Determine the (X, Y) coordinate at the center of the cell enclosing the given text.  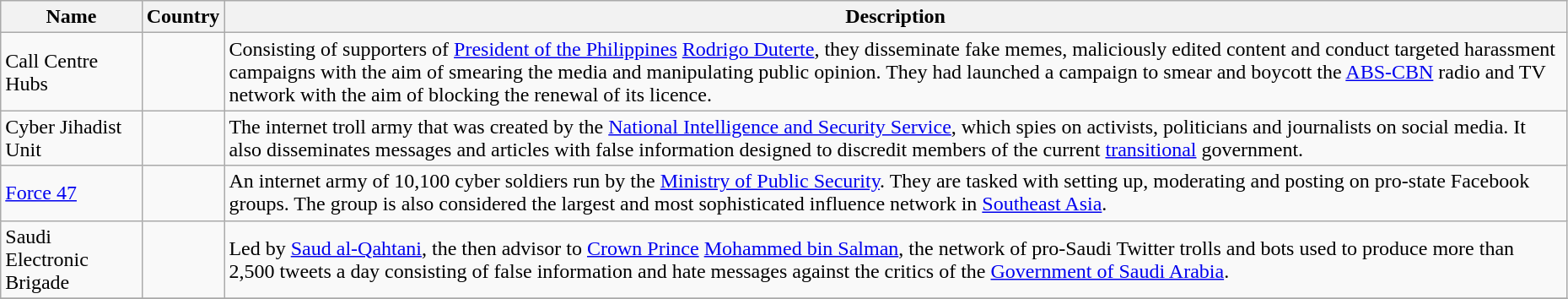
Country (183, 17)
Description (896, 17)
Cyber Jihadist Unit (71, 139)
Force 47 (71, 193)
Saudi Electronic Brigade (71, 259)
Call Centre Hubs (71, 72)
Name (71, 17)
